Extract the (x, y) coordinate from the center of the cell holding the provided text.  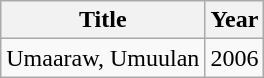
Year (234, 20)
2006 (234, 58)
Umaaraw, Umuulan (103, 58)
Title (103, 20)
